Detect which cell encompasses the target text, then output its (x, y) center coordinate. 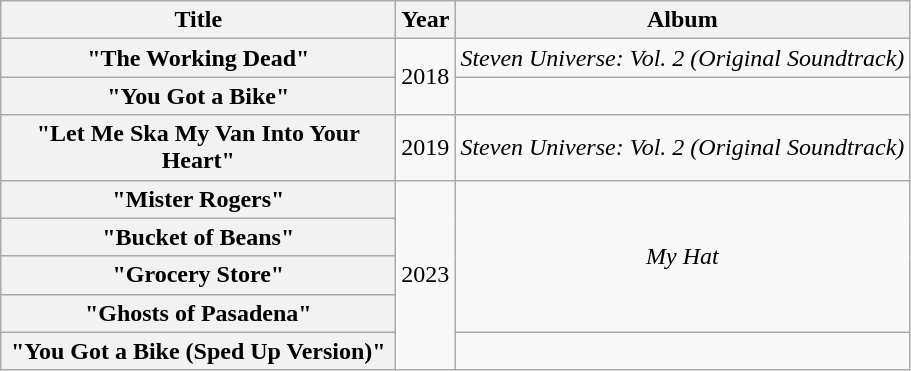
2018 (426, 77)
"You Got a Bike" (198, 96)
Album (682, 20)
"Let Me Ska My Van Into Your Heart" (198, 148)
"The Working Dead" (198, 58)
2019 (426, 148)
"Grocery Store" (198, 275)
My Hat (682, 256)
"Bucket of Beans" (198, 237)
Title (198, 20)
"Mister Rogers" (198, 199)
2023 (426, 275)
"You Got a Bike (Sped Up Version)" (198, 351)
"Ghosts of Pasadena" (198, 313)
Year (426, 20)
